Determine the (X, Y) coordinate at the center of the cell enclosing the given text.  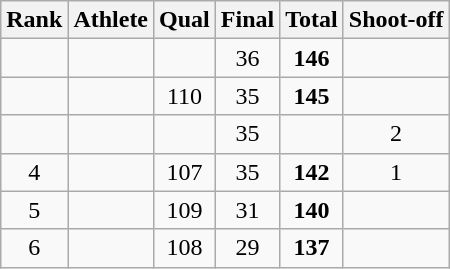
6 (34, 248)
5 (34, 210)
1 (396, 172)
Rank (34, 20)
2 (396, 134)
107 (185, 172)
4 (34, 172)
110 (185, 96)
142 (312, 172)
Shoot-off (396, 20)
145 (312, 96)
Total (312, 20)
29 (247, 248)
140 (312, 210)
109 (185, 210)
108 (185, 248)
Athlete (111, 20)
Final (247, 20)
137 (312, 248)
31 (247, 210)
Qual (185, 20)
36 (247, 58)
146 (312, 58)
